Determine the (x, y) coordinate at the center of the cell enclosing the given text.  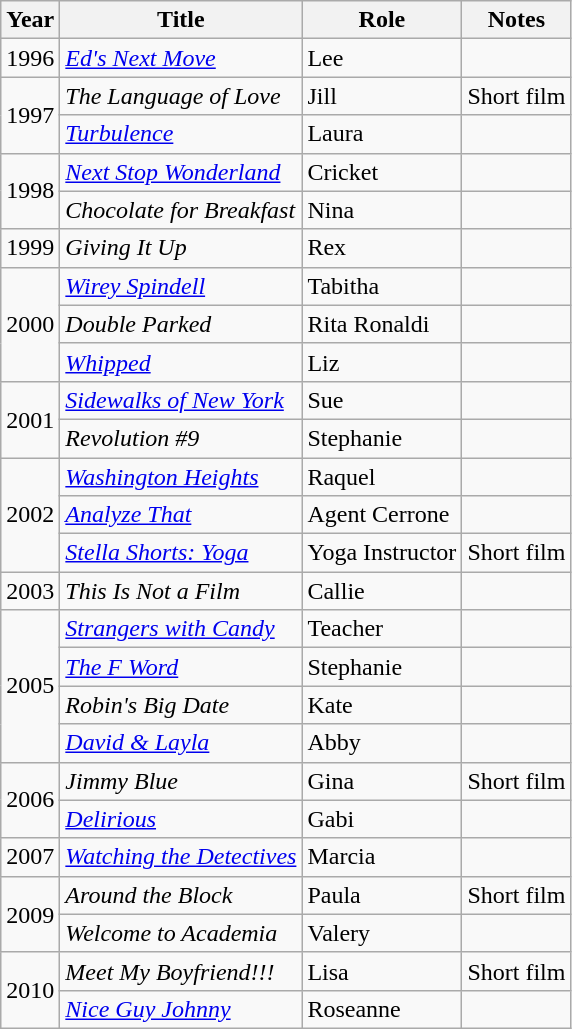
Liz (382, 362)
Analyze That (181, 515)
Nina (382, 210)
Ed's Next Move (181, 58)
Kate (382, 705)
2000 (30, 324)
2007 (30, 857)
The F Word (181, 667)
1999 (30, 248)
Whipped (181, 362)
Jimmy Blue (181, 781)
Nice Guy Johnny (181, 1009)
2002 (30, 515)
Turbulence (181, 134)
Notes (516, 20)
2006 (30, 800)
David & Layla (181, 743)
Watching the Detectives (181, 857)
Lee (382, 58)
The Language of Love (181, 96)
2005 (30, 686)
Washington Heights (181, 477)
Robin's Big Date (181, 705)
Wirey Spindell (181, 286)
Paula (382, 895)
1996 (30, 58)
Year (30, 20)
Callie (382, 591)
Yoga Instructor (382, 553)
Jill (382, 96)
Sue (382, 400)
Laura (382, 134)
Sidewalks of New York (181, 400)
Marcia (382, 857)
Rita Ronaldi (382, 324)
Strangers with Candy (181, 629)
Chocolate for Breakfast (181, 210)
2010 (30, 990)
Delirious (181, 819)
2009 (30, 914)
Revolution #9 (181, 438)
Valery (382, 933)
Role (382, 20)
Giving It Up (181, 248)
Abby (382, 743)
Welcome to Academia (181, 933)
1997 (30, 115)
2001 (30, 419)
Cricket (382, 172)
Next Stop Wonderland (181, 172)
Title (181, 20)
Agent Cerrone (382, 515)
Teacher (382, 629)
Rex (382, 248)
Meet My Boyfriend!!! (181, 971)
Tabitha (382, 286)
1998 (30, 191)
Roseanne (382, 1009)
Double Parked (181, 324)
2003 (30, 591)
Raquel (382, 477)
Lisa (382, 971)
This Is Not a Film (181, 591)
Stella Shorts: Yoga (181, 553)
Gina (382, 781)
Gabi (382, 819)
Around the Block (181, 895)
